Locate the cell with the specified text and output its [X, Y] center coordinate. 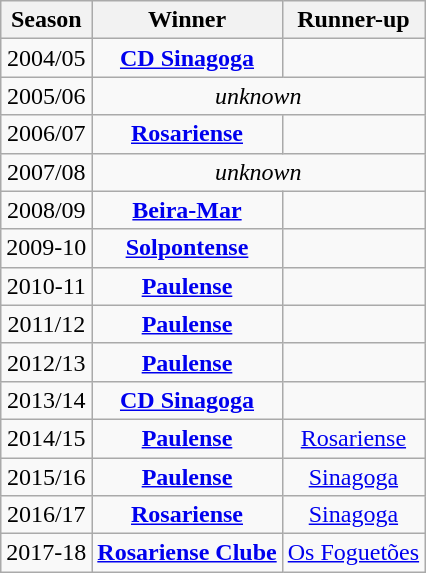
Runner-up [353, 20]
2014/15 [46, 438]
Solpontense [187, 248]
2006/07 [46, 134]
Os Foguetões [353, 553]
Winner [187, 20]
2017-18 [46, 553]
2005/06 [46, 96]
2007/08 [46, 172]
2012/13 [46, 362]
2015/16 [46, 477]
2016/17 [46, 515]
Beira-Mar [187, 210]
2010-11 [46, 286]
2008/09 [46, 210]
Rosariense Clube [187, 553]
2009-10 [46, 248]
2013/14 [46, 400]
2011/12 [46, 324]
2004/05 [46, 58]
Season [46, 20]
